Provide the [x, y] coordinate of the cell's center where the given text is located.  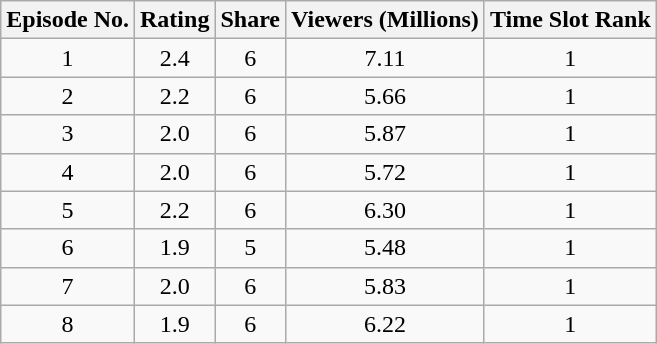
6.30 [386, 210]
7 [68, 286]
6.22 [386, 324]
4 [68, 172]
Time Slot Rank [570, 20]
5.48 [386, 248]
8 [68, 324]
3 [68, 134]
5.72 [386, 172]
Episode No. [68, 20]
2.4 [175, 58]
2 [68, 96]
5.83 [386, 286]
5.66 [386, 96]
Viewers (Millions) [386, 20]
5.87 [386, 134]
Share [250, 20]
Rating [175, 20]
7.11 [386, 58]
